Output the (x, y) coordinate of the center of the cell containing the given text.  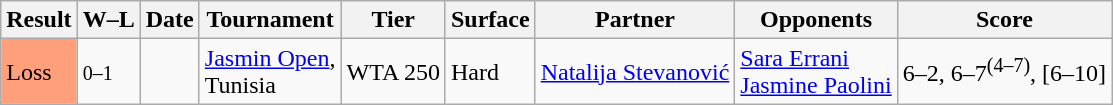
Result (39, 20)
WTA 250 (393, 72)
Date (170, 20)
Score (1004, 20)
Partner (635, 20)
Jasmin Open, Tunisia (270, 72)
Loss (39, 72)
Hard (490, 72)
6–2, 6–7(4–7), [6–10] (1004, 72)
Natalija Stevanović (635, 72)
Tournament (270, 20)
Surface (490, 20)
Tier (393, 20)
Sara Errani Jasmine Paolini (816, 72)
0–1 (108, 72)
W–L (108, 20)
Opponents (816, 20)
